For the text-containing cell, return its midpoint in (X, Y) coordinate format. 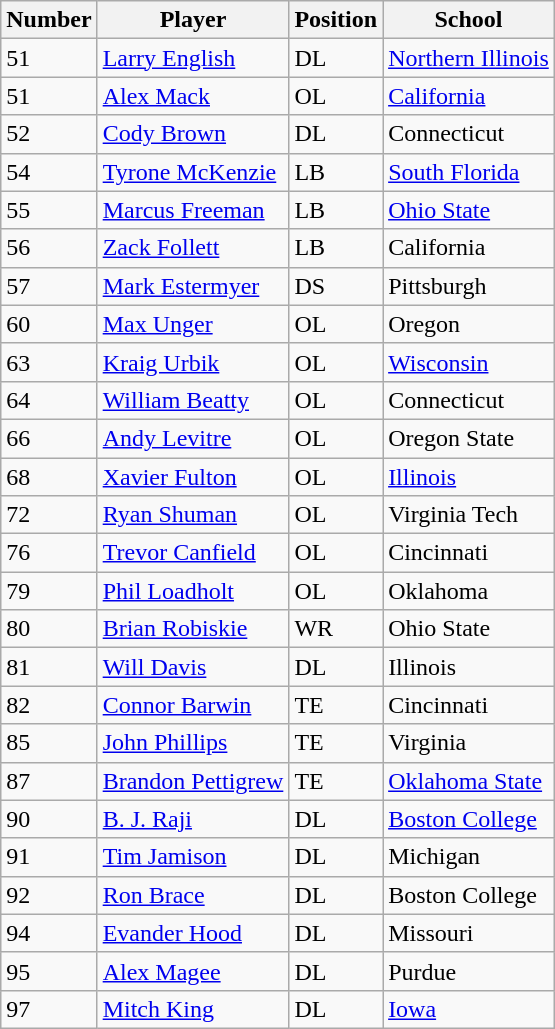
Position (336, 20)
Virginia (469, 743)
Purdue (469, 971)
Cody Brown (193, 134)
Tyrone McKenzie (193, 172)
Ron Brace (193, 895)
90 (49, 819)
Missouri (469, 933)
Max Unger (193, 324)
56 (49, 248)
Andy Levitre (193, 438)
B. J. Raji (193, 819)
Marcus Freeman (193, 210)
Oregon (469, 324)
80 (49, 629)
WR (336, 629)
Oklahoma (469, 591)
55 (49, 210)
85 (49, 743)
Wisconsin (469, 362)
72 (49, 515)
52 (49, 134)
97 (49, 1009)
Pittsburgh (469, 286)
Alex Mack (193, 96)
Ryan Shuman (193, 515)
Number (49, 20)
Kraig Urbik (193, 362)
Larry English (193, 58)
60 (49, 324)
Mitch King (193, 1009)
DS (336, 286)
Player (193, 20)
Oklahoma State (469, 781)
57 (49, 286)
Oregon State (469, 438)
Tim Jamison (193, 857)
95 (49, 971)
63 (49, 362)
76 (49, 553)
John Phillips (193, 743)
91 (49, 857)
82 (49, 705)
Brandon Pettigrew (193, 781)
64 (49, 400)
Northern Illinois (469, 58)
Connor Barwin (193, 705)
Evander Hood (193, 933)
92 (49, 895)
94 (49, 933)
William Beatty (193, 400)
68 (49, 477)
Trevor Canfield (193, 553)
Zack Follett (193, 248)
Iowa (469, 1009)
Brian Robiskie (193, 629)
Alex Magee (193, 971)
79 (49, 591)
66 (49, 438)
School (469, 20)
Phil Loadholt (193, 591)
Will Davis (193, 667)
81 (49, 667)
Xavier Fulton (193, 477)
Mark Estermyer (193, 286)
Michigan (469, 857)
87 (49, 781)
Virginia Tech (469, 515)
54 (49, 172)
South Florida (469, 172)
